Identify which cell holds the provided text, then report its (X, Y) central coordinate. 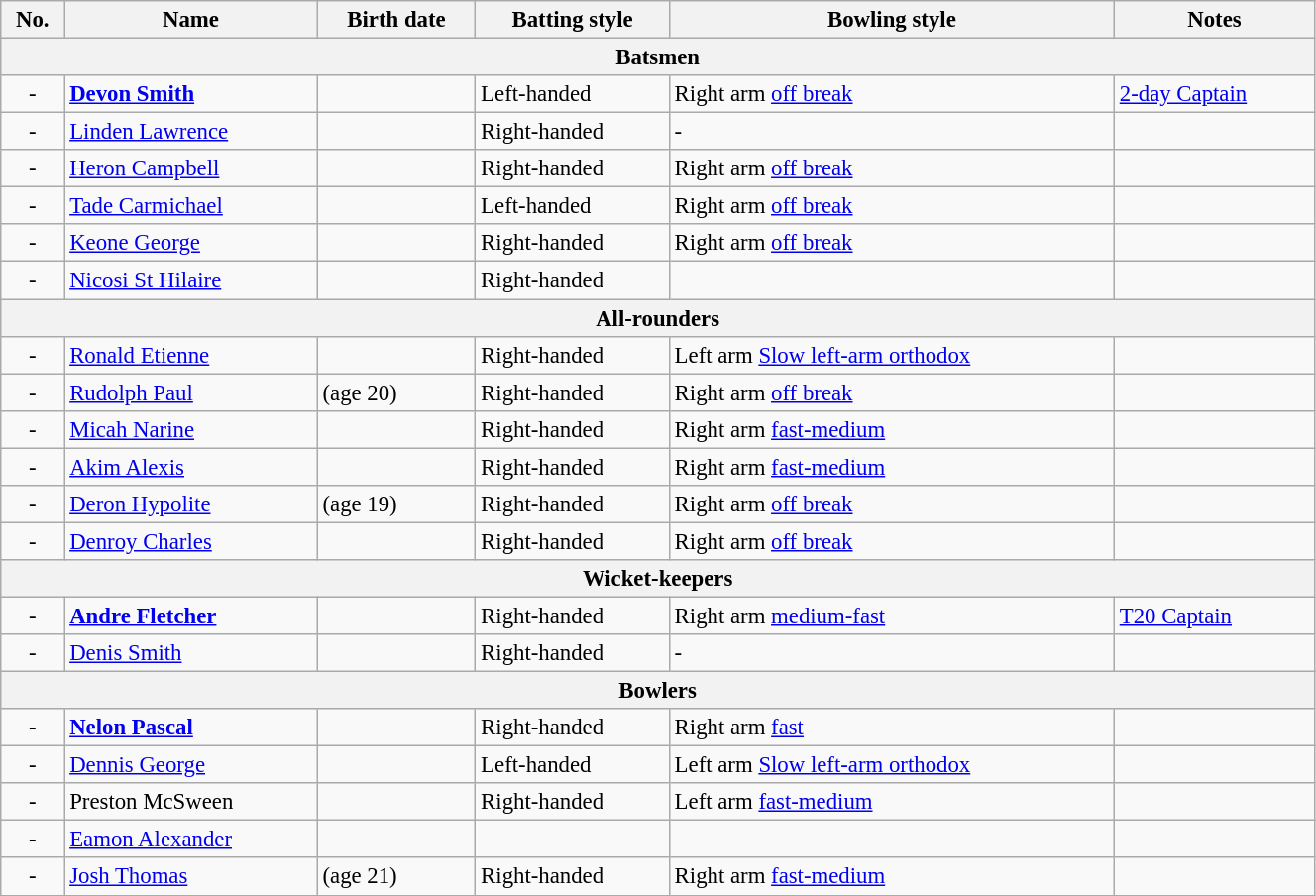
Preston McSween (190, 802)
Nelon Pascal (190, 728)
Batting style (573, 20)
Denis Smith (190, 653)
Bowlers (658, 691)
Right arm fast (892, 728)
Heron Campbell (190, 168)
Eamon Alexander (190, 840)
Micah Narine (190, 429)
Josh Thomas (190, 877)
Bowling style (892, 20)
Birth date (396, 20)
(age 19) (396, 504)
Dennis George (190, 765)
Deron Hypolite (190, 504)
Ronald Etienne (190, 355)
(age 20) (396, 392)
Batsmen (658, 57)
(age 21) (396, 877)
Linden Lawrence (190, 132)
Right arm medium-fast (892, 616)
Tade Carmichael (190, 206)
Akim Alexis (190, 467)
Andre Fletcher (190, 616)
Nicosi St Hilaire (190, 280)
Rudolph Paul (190, 392)
Left arm fast-medium (892, 802)
Devon Smith (190, 94)
Denroy Charles (190, 541)
T20 Captain (1214, 616)
Name (190, 20)
2-day Captain (1214, 94)
Notes (1214, 20)
Wicket-keepers (658, 579)
No. (33, 20)
Keone George (190, 243)
All-rounders (658, 318)
